Return [x, y] of the center of cell containing provided text 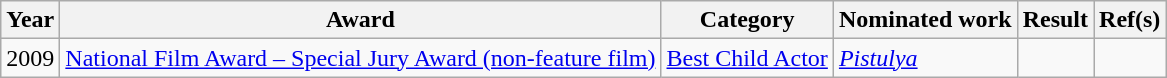
Award [360, 20]
Result [1055, 20]
Nominated work [925, 20]
National Film Award – Special Jury Award (non-feature film) [360, 58]
2009 [30, 58]
Year [30, 20]
Best Child Actor [747, 58]
Pistulya [925, 58]
Ref(s) [1130, 20]
Category [747, 20]
